Extract the (x, y) coordinate from the center of the cell holding the provided text.  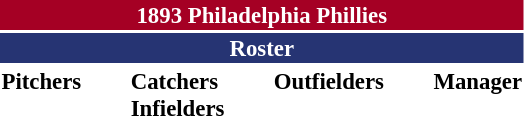
1893 Philadelphia Phillies (262, 15)
Roster (262, 48)
